Return [x, y] of the center of cell containing provided text 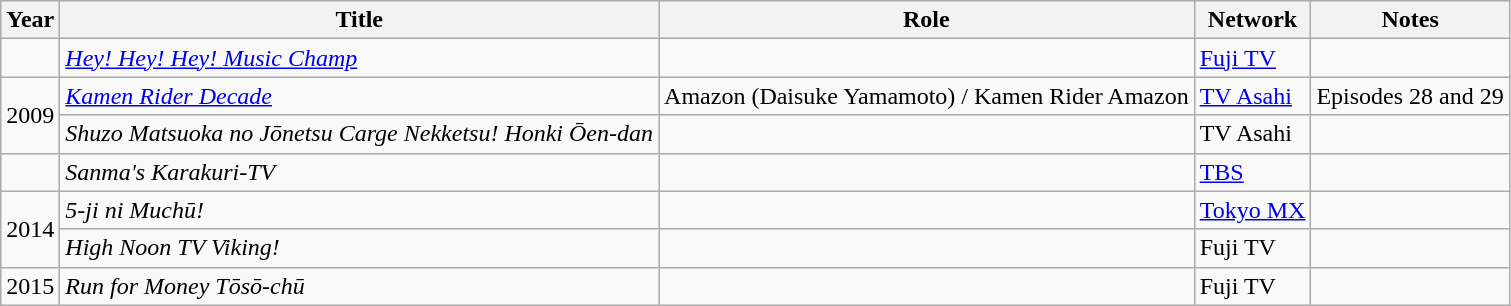
Shuzo Matsuoka no Jōnetsu Carge Nekketsu! Honki Ōen-dan [360, 134]
Run for Money Tōsō-chū [360, 286]
Episodes 28 and 29 [1410, 96]
TBS [1252, 172]
Network [1252, 20]
2015 [30, 286]
Sanma's Karakuri-TV [360, 172]
2009 [30, 115]
Role [927, 20]
Notes [1410, 20]
High Noon TV Viking! [360, 248]
Amazon (Daisuke Yamamoto) / Kamen Rider Amazon [927, 96]
2014 [30, 229]
Tokyo MX [1252, 210]
Kamen Rider Decade [360, 96]
Title [360, 20]
5-ji ni Muchū! [360, 210]
Hey! Hey! Hey! Music Champ [360, 58]
Year [30, 20]
